Detect which cell encompasses the target text, then output its [x, y] center coordinate. 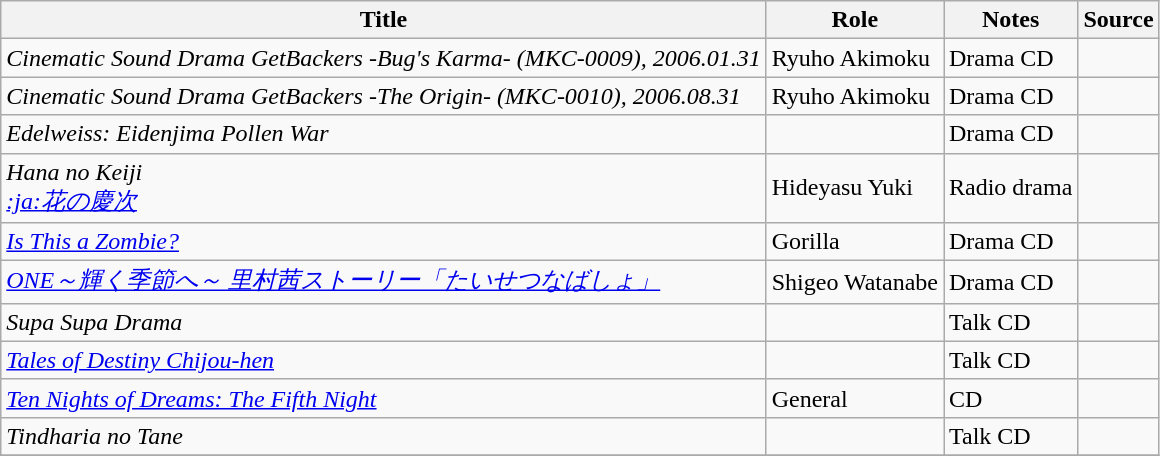
Supa Supa Drama [384, 322]
Hana no Keiji:ja:花の慶次 [384, 188]
Cinematic Sound Drama GetBackers -The Origin- (MKC-0010), 2006.08.31 [384, 96]
Ten Nights of Dreams: The Fifth Night [384, 398]
Gorilla [854, 242]
Hideyasu Yuki [854, 188]
Notes [1011, 20]
Edelweiss: Eidenjima Pollen War [384, 134]
Radio drama [1011, 188]
General [854, 398]
Role [854, 20]
CD [1011, 398]
Title [384, 20]
Source [1118, 20]
Is This a Zombie? [384, 242]
Tales of Destiny Chijou-hen [384, 360]
Shigeo Watanabe [854, 282]
ONE～輝く季節へ～ 里村茜ストーリー「たいせつなばしょ」 [384, 282]
Cinematic Sound Drama GetBackers -Bug's Karma- (MKC-0009), 2006.01.31 [384, 58]
Tindharia no Tane [384, 436]
